Determine the (X, Y) coordinate at the center of the cell enclosing the given text.  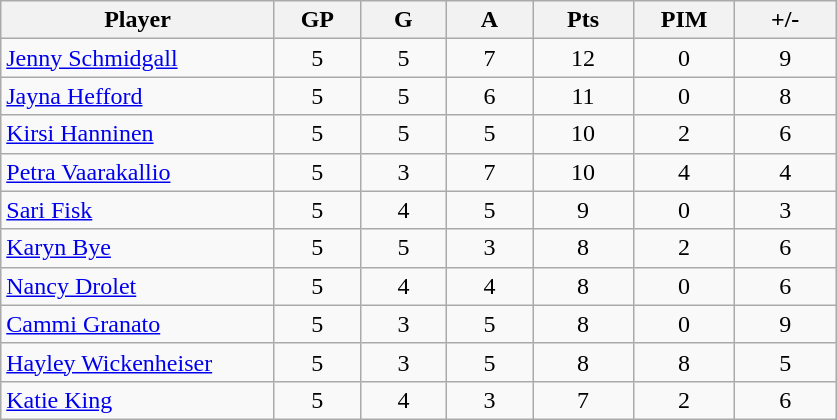
GP (317, 20)
Kirsi Hanninen (138, 134)
+/- (786, 20)
Hayley Wickenheiser (138, 362)
Cammi Granato (138, 324)
PIM (684, 20)
G (403, 20)
Petra Vaarakallio (138, 172)
Jenny Schmidgall (138, 58)
12 (582, 58)
Nancy Drolet (138, 286)
A (489, 20)
Katie King (138, 400)
Jayna Hefford (138, 96)
Player (138, 20)
Karyn Bye (138, 248)
Pts (582, 20)
Sari Fisk (138, 210)
11 (582, 96)
